Extract the [X, Y] coordinate from the center of the cell holding the provided text.  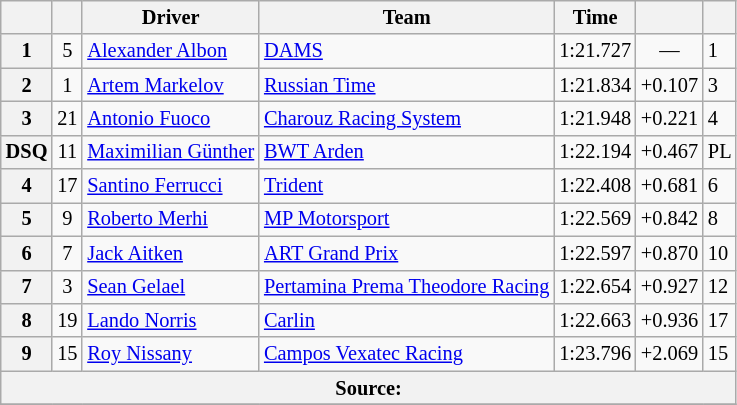
12 [720, 287]
+0.870 [670, 253]
Trident [406, 186]
Source: [369, 388]
1:21.948 [595, 118]
BWT Arden [406, 152]
Maximilian Günther [170, 152]
Charouz Racing System [406, 118]
10 [720, 253]
ART Grand Prix [406, 253]
+0.221 [670, 118]
2 [27, 85]
Jack Aitken [170, 253]
Lando Norris [170, 320]
Campos Vexatec Racing [406, 354]
1:22.663 [595, 320]
Santino Ferrucci [170, 186]
1:23.796 [595, 354]
Roberto Merhi [170, 219]
21 [67, 118]
Pertamina Prema Theodore Racing [406, 287]
+0.936 [670, 320]
Carlin [406, 320]
1:21.834 [595, 85]
Alexander Albon [170, 51]
Time [595, 17]
+0.467 [670, 152]
1:22.569 [595, 219]
+2.069 [670, 354]
1:22.194 [595, 152]
PL [720, 152]
1:21.727 [595, 51]
— [670, 51]
Sean Gelael [170, 287]
Antonio Fuoco [170, 118]
1:22.654 [595, 287]
+0.107 [670, 85]
Team [406, 17]
Artem Markelov [170, 85]
11 [67, 152]
Driver [170, 17]
+0.842 [670, 219]
+0.681 [670, 186]
Roy Nissany [170, 354]
1:22.408 [595, 186]
DAMS [406, 51]
19 [67, 320]
MP Motorsport [406, 219]
DSQ [27, 152]
Russian Time [406, 85]
+0.927 [670, 287]
1:22.597 [595, 253]
